Search for the cell housing the specified text and yield its (x, y) center coordinate. 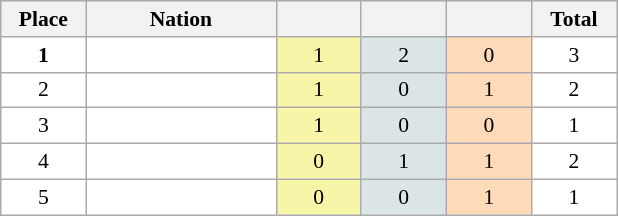
5 (44, 197)
Total (574, 19)
4 (44, 162)
Place (44, 19)
Nation (181, 19)
